Provide the [X, Y] coordinate of the cell's center where the given text is located.  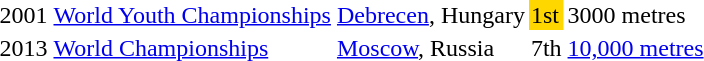
World Youth Championships [192, 15]
1st [546, 15]
Debrecen, Hungary [430, 15]
